Locate the cell with the specified text and output its (x, y) center coordinate. 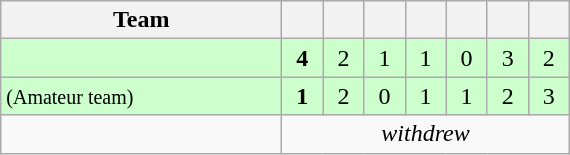
Team (142, 20)
4 (302, 58)
withdrew (426, 134)
(Amateur team) (142, 96)
